From the cell containing the given text, extract its center point as (X, Y) coordinate. 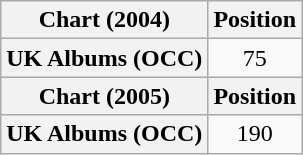
Chart (2005) (104, 96)
Chart (2004) (104, 20)
75 (255, 58)
190 (255, 134)
